Detect which cell encompasses the target text, then output its (x, y) center coordinate. 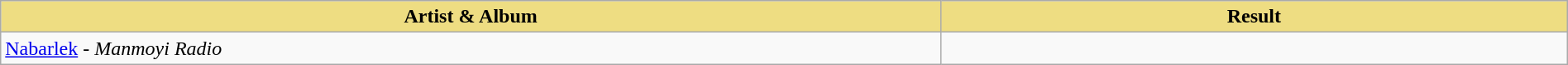
Result (1254, 17)
Nabarlek - Manmoyi Radio (471, 48)
Artist & Album (471, 17)
